Determine the [X, Y] coordinate at the center of the cell enclosing the given text.  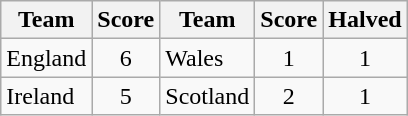
Scotland [208, 96]
5 [126, 96]
Wales [208, 58]
Ireland [46, 96]
England [46, 58]
6 [126, 58]
2 [289, 96]
Halved [365, 20]
